Capture the cell that displays the provided text and extract its [x, y] central coordinate. 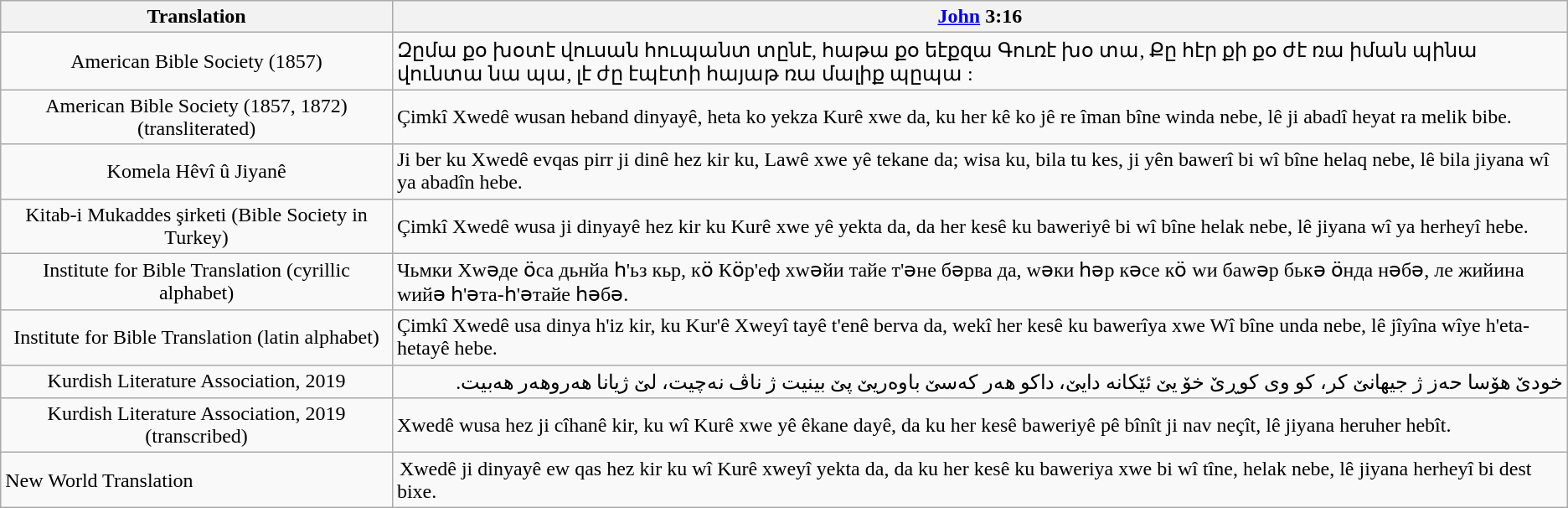
Kurdish Literature Association, 2019 (transcribed) [197, 426]
Xwedê ji dinyayê ew qas hez kir ku wî Kurê xweyî yekta da, da ku her kesê ku baweriya xwe bi wî tîne, helak nebe, lê jiyana herheyî bi dest bixe. [980, 479]
Kurdish Literature Association, 2019 [197, 381]
Xwedê wusa hez ji cîhanê kir, ku wî Kurê xwe yê êkane dayê, da ku her kesê baweriyê pê bînît ji nav neçît, lê jiyana heruher hebît. [980, 426]
Institute for Bible Translation (latin alphabet) [197, 337]
Translation [197, 17]
Чьмки Хwәде ӧса дьнйа һ'ьз кьр, кӧ Кӧр'еф хwәйи тайе т'әне бәрва да, wәки һәр кәсе кӧ wи баwәр бькә ӧнда нәбә, ле жийина wийә һ'әта-һ'әтайе һәбә. [980, 282]
American Bible Society (1857, 1872) (transliterated) [197, 117]
Komela Hêvî û Jiyanê [197, 171]
خودێ هۆسا حەز ژ جیهانێ كر، كو وی كوڕێ خۆ یێ ئێكانە دایێ، داكو هەر كەسێ باوەریێ پێ بینیت ژ ناڤ نەچیت، لێ ژیانا هەروهەر هەبیت. [980, 381]
Զըմա քօ խօտէ վուսան հուպանտ տընէ, հաթա քօ եէքզա Գուռէ խօ տա, Քը հէր քի քօ ժէ ռա իման պինա վունտա նա պա, լէ ժը էպէտի հայաթ ռա մալիք պըպա : [980, 61]
American Bible Society (1857) [197, 61]
Kitab-i Mukaddes şirketi (Bible Society in Turkey) [197, 226]
John 3:16 [980, 17]
Institute for Bible Translation (cyrillic alphabet) [197, 282]
New World Translation [197, 479]
Çimkî Xwedê wusan heband dinyayê, heta ko yekza Kurê xwe da, ku her kê ko jê re îman bîne winda nebe, lê ji abadî heyat ra melik bibe. [980, 117]
Çimkî Xwedê wusa ji dinyayê hez kir ku Kurê xwe yê yekta da, da her kesê ku baweriyê bi wî bîne helak nebe, lê jiyana wî ya herheyî hebe. [980, 226]
